Determine the [X, Y] coordinate at the center of the cell enclosing the given text.  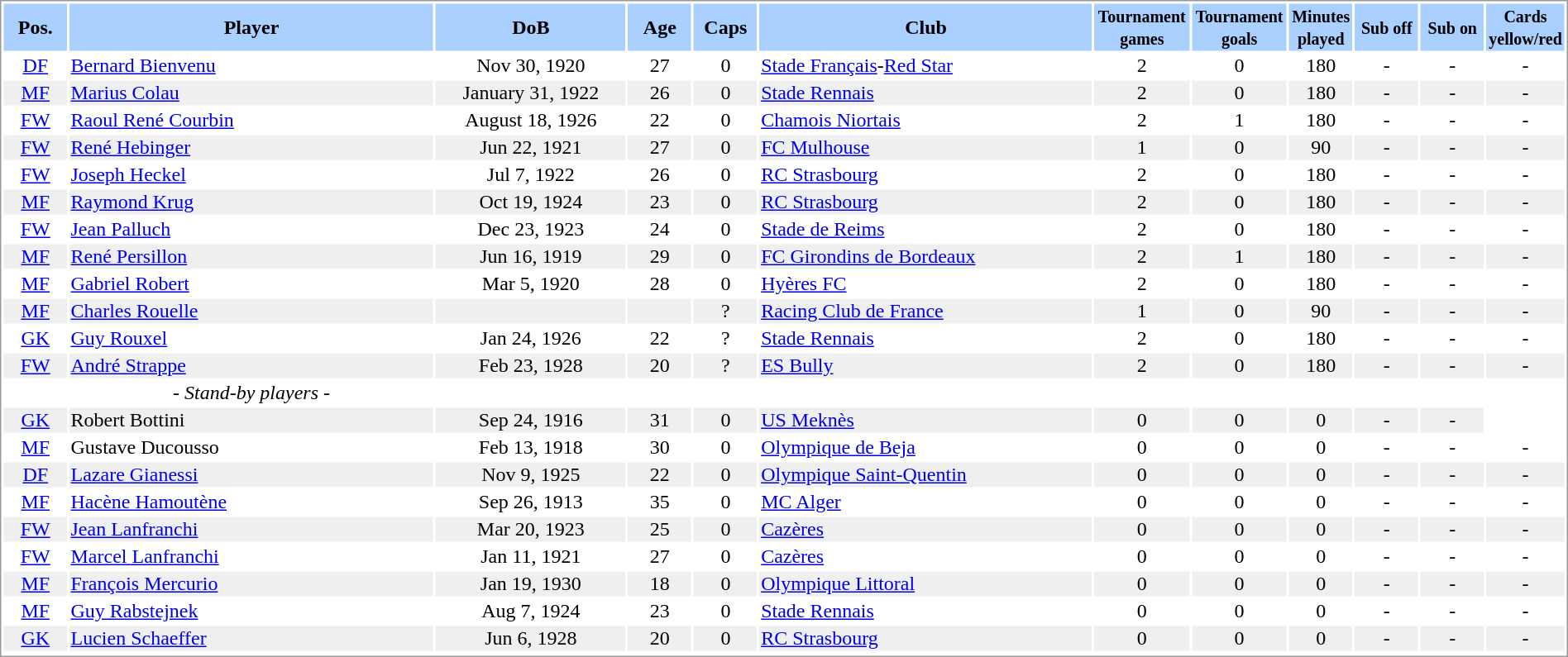
January 31, 1922 [531, 93]
Cardsyellow/red [1526, 26]
Robert Bottini [251, 421]
ES Bully [926, 366]
Jan 24, 1926 [531, 338]
Sep 26, 1913 [531, 502]
Olympique Littoral [926, 584]
US Meknès [926, 421]
Jul 7, 1922 [531, 174]
Chamois Niortais [926, 120]
- Stand-by players - [251, 393]
Tournamentgames [1141, 26]
Nov 30, 1920 [531, 65]
Raymond Krug [251, 202]
Feb 13, 1918 [531, 447]
Tournamentgoals [1239, 26]
Bernard Bienvenu [251, 65]
31 [660, 421]
Jean Lanfranchi [251, 530]
Charles Rouelle [251, 312]
Aug 7, 1924 [531, 611]
Guy Rabstejnek [251, 611]
Dec 23, 1923 [531, 229]
Stade de Reims [926, 229]
Marcel Lanfranchi [251, 556]
Lazare Gianessi [251, 475]
Sub off [1386, 26]
Age [660, 26]
Gustave Ducousso [251, 447]
35 [660, 502]
André Strappe [251, 366]
Stade Français-Red Star [926, 65]
Jun 16, 1919 [531, 257]
Pos. [35, 26]
Jan 11, 1921 [531, 556]
René Hebinger [251, 148]
Minutesplayed [1322, 26]
Racing Club de France [926, 312]
MC Alger [926, 502]
Club [926, 26]
28 [660, 283]
FC Mulhouse [926, 148]
DoB [531, 26]
Feb 23, 1928 [531, 366]
FC Girondins de Bordeaux [926, 257]
Lucien Schaeffer [251, 639]
24 [660, 229]
Sub on [1452, 26]
Marius Colau [251, 93]
Raoul René Courbin [251, 120]
18 [660, 584]
Oct 19, 1924 [531, 202]
August 18, 1926 [531, 120]
30 [660, 447]
Jan 19, 1930 [531, 584]
Hacène Hamoutène [251, 502]
Player [251, 26]
25 [660, 530]
Joseph Heckel [251, 174]
Jun 6, 1928 [531, 639]
Jean Palluch [251, 229]
Mar 20, 1923 [531, 530]
Gabriel Robert [251, 283]
Olympique Saint-Quentin [926, 475]
Nov 9, 1925 [531, 475]
Caps [726, 26]
Sep 24, 1916 [531, 421]
Hyères FC [926, 283]
29 [660, 257]
Olympique de Beja [926, 447]
François Mercurio [251, 584]
Jun 22, 1921 [531, 148]
René Persillon [251, 257]
Guy Rouxel [251, 338]
Mar 5, 1920 [531, 283]
